Find where the given text appears and provide that cell's center as [x, y] coordinate. 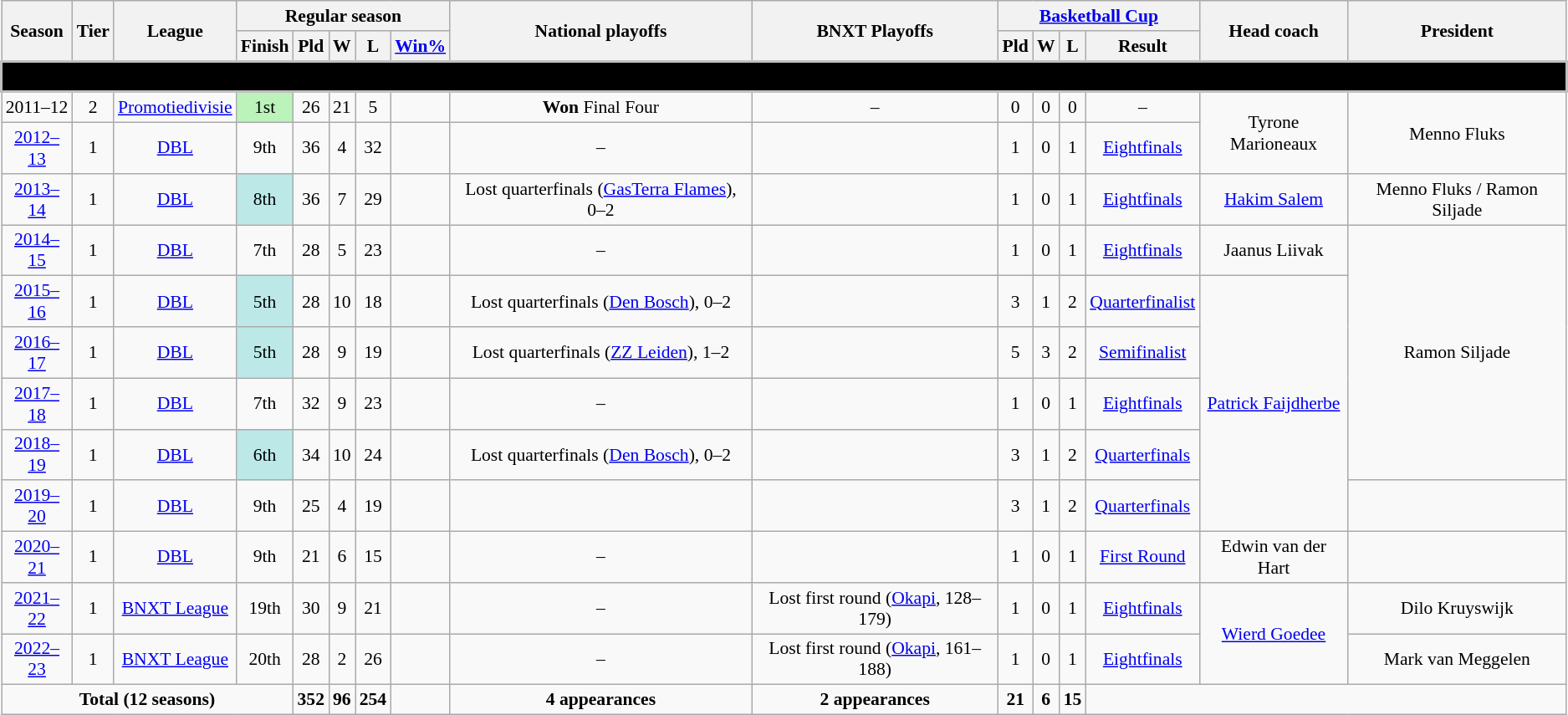
Promotiedivisie [176, 107]
President [1457, 31]
24 [373, 455]
1st [265, 107]
Dilo Kruyswijk [1457, 609]
254 [373, 700]
Ramon Siljade [1457, 353]
7 [342, 199]
Semifinalist [1142, 353]
Win% [420, 46]
30 [311, 609]
Basketball Cup [1099, 16]
352 [311, 700]
2022–23 [37, 659]
2021–22 [37, 609]
25 [311, 507]
Hakim Salem [1273, 199]
Tyrone Marioneaux [1273, 133]
8th [265, 199]
Edwin van der Hart [1273, 557]
Mark van Meggelen [1457, 659]
Lost quarterfinals (ZZ Leiden), 1–2 [600, 353]
Result [1142, 46]
Jaanus Liivak [1273, 251]
6th [265, 455]
BNXT Playoffs [875, 31]
National playoffs [600, 31]
Won Final Four [600, 107]
2015–16 [37, 301]
2012–13 [37, 149]
19th [265, 609]
Menno Fluks [1457, 133]
2018–19 [37, 455]
League [176, 31]
2011–12 [37, 107]
20th [265, 659]
Patrick Faijdherbe [1273, 404]
96 [342, 700]
34 [311, 455]
First Round [1142, 557]
2 appearances [875, 700]
Regular season [343, 16]
Lost first round (Okapi, 161–188) [875, 659]
Lost first round (Okapi, 128–179) [875, 609]
Tier [94, 31]
Menno Fluks / Ramon Siljade [1457, 199]
2016–17 [37, 353]
18 [373, 301]
Finish [265, 46]
Quarterfinalist [1142, 301]
4 appearances [600, 700]
Apollo Amsterdam [784, 77]
2019–20 [37, 507]
Lost quarterfinals (GasTerra Flames), 0–2 [600, 199]
Total (12 seasons) [147, 700]
Head coach [1273, 31]
Wierd Goedee [1273, 634]
2017–18 [37, 403]
Season [37, 31]
2013–14 [37, 199]
2014–15 [37, 251]
2020–21 [37, 557]
29 [373, 199]
